Provide the (X, Y) coordinate of the cell's center where the given text is located.  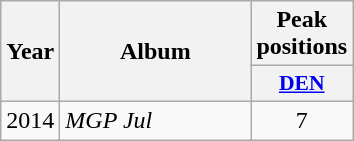
Album (156, 52)
MGP Jul (156, 120)
Peak positions (302, 34)
DEN (302, 84)
Year (30, 52)
7 (302, 120)
2014 (30, 120)
